Identify which cell holds the provided text, then report its (x, y) central coordinate. 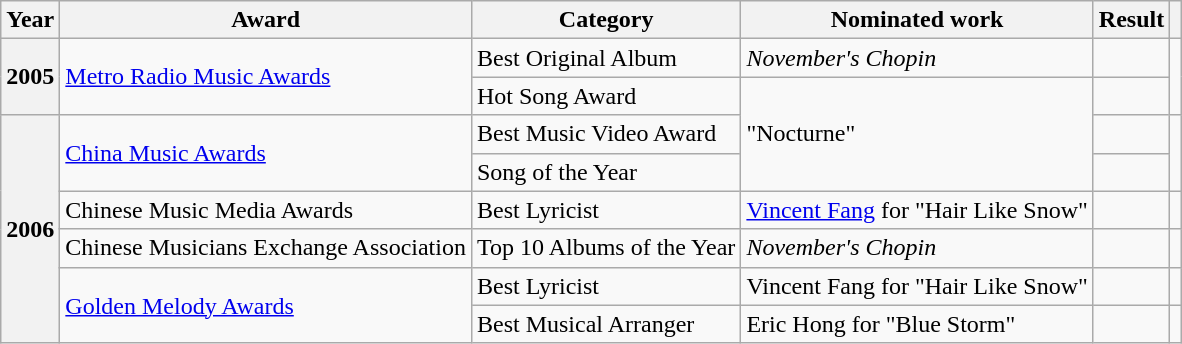
2005 (30, 77)
Eric Hong for "Blue Storm" (917, 324)
Metro Radio Music Awards (266, 77)
Best Musical Arranger (606, 324)
Best Original Album (606, 58)
China Music Awards (266, 153)
Golden Melody Awards (266, 305)
Award (266, 20)
2006 (30, 229)
Best Music Video Award (606, 134)
Chinese Musicians Exchange Association (266, 248)
Song of the Year (606, 172)
Nominated work (917, 20)
Hot Song Award (606, 96)
"Nocturne" (917, 134)
Result (1131, 20)
Year (30, 20)
Category (606, 20)
Top 10 Albums of the Year (606, 248)
Chinese Music Media Awards (266, 210)
